From the cell containing the given text, extract its center point as (X, Y) coordinate. 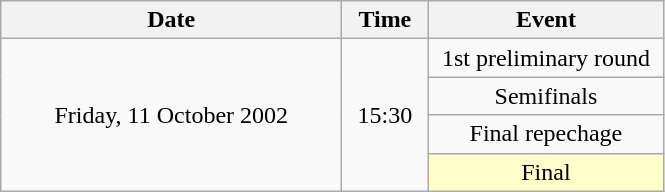
Time (385, 20)
1st preliminary round (546, 58)
Semifinals (546, 96)
Date (172, 20)
Friday, 11 October 2002 (172, 115)
Final repechage (546, 134)
Event (546, 20)
Final (546, 172)
15:30 (385, 115)
